Detect which cell encompasses the target text, then output its (X, Y) center coordinate. 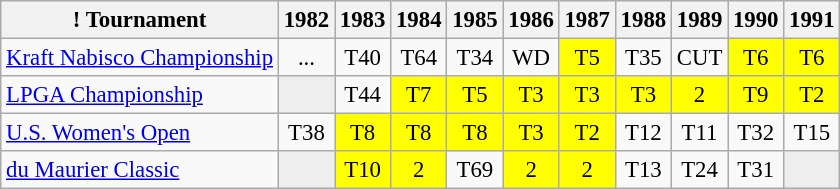
T32 (756, 133)
T34 (475, 58)
du Maurier Classic (140, 170)
T44 (363, 95)
Kraft Nabisco Championship (140, 58)
T12 (643, 133)
1987 (587, 20)
T24 (699, 170)
T10 (363, 170)
T11 (699, 133)
T13 (643, 170)
1986 (531, 20)
LPGA Championship (140, 95)
1988 (643, 20)
1983 (363, 20)
T15 (812, 133)
T40 (363, 58)
1990 (756, 20)
1989 (699, 20)
1991 (812, 20)
T38 (306, 133)
1984 (419, 20)
T35 (643, 58)
T7 (419, 95)
WD (531, 58)
T69 (475, 170)
CUT (699, 58)
... (306, 58)
1985 (475, 20)
U.S. Women's Open (140, 133)
T64 (419, 58)
T31 (756, 170)
! Tournament (140, 20)
T9 (756, 95)
1982 (306, 20)
